For the text-containing cell, return its midpoint in [x, y] coordinate format. 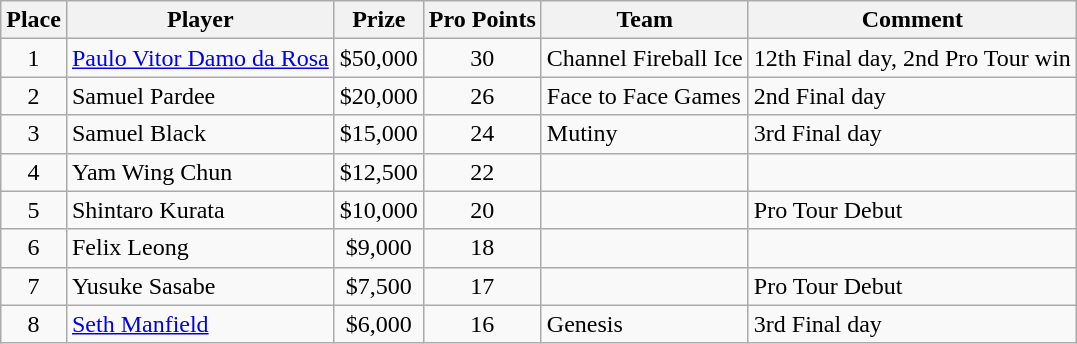
26 [482, 96]
8 [34, 324]
7 [34, 286]
18 [482, 248]
Genesis [644, 324]
Yusuke Sasabe [200, 286]
$7,500 [378, 286]
Seth Manfield [200, 324]
Felix Leong [200, 248]
Yam Wing Chun [200, 172]
30 [482, 58]
20 [482, 210]
Player [200, 20]
Samuel Black [200, 134]
17 [482, 286]
Shintaro Kurata [200, 210]
Place [34, 20]
12th Final day, 2nd Pro Tour win [912, 58]
Prize [378, 20]
$20,000 [378, 96]
6 [34, 248]
2nd Final day [912, 96]
22 [482, 172]
Channel Fireball Ice [644, 58]
3 [34, 134]
$6,000 [378, 324]
$9,000 [378, 248]
16 [482, 324]
$15,000 [378, 134]
2 [34, 96]
Comment [912, 20]
Mutiny [644, 134]
Pro Points [482, 20]
1 [34, 58]
24 [482, 134]
Paulo Vitor Damo da Rosa [200, 58]
5 [34, 210]
$12,500 [378, 172]
4 [34, 172]
Samuel Pardee [200, 96]
Team [644, 20]
Face to Face Games [644, 96]
$50,000 [378, 58]
$10,000 [378, 210]
